Provide the (x, y) coordinate of the cell's center where the given text is located.  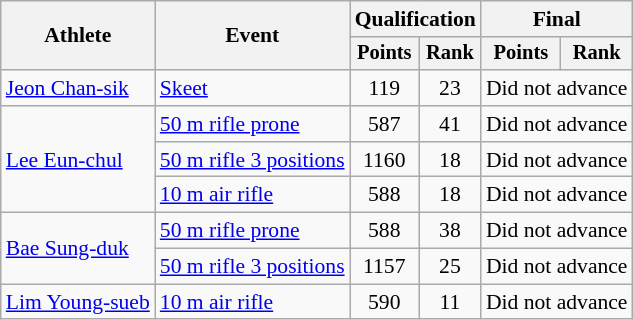
119 (384, 88)
41 (450, 124)
587 (384, 124)
11 (450, 302)
1157 (384, 267)
Athlete (78, 36)
590 (384, 302)
38 (450, 231)
Event (252, 36)
25 (450, 267)
1160 (384, 160)
Final (557, 19)
Bae Sung-duk (78, 248)
Jeon Chan-sik (78, 88)
Qualification (416, 19)
Lim Young-sueb (78, 302)
Lee Eun-chul (78, 160)
Skeet (252, 88)
23 (450, 88)
